Search for the cell housing the specified text and yield its (x, y) center coordinate. 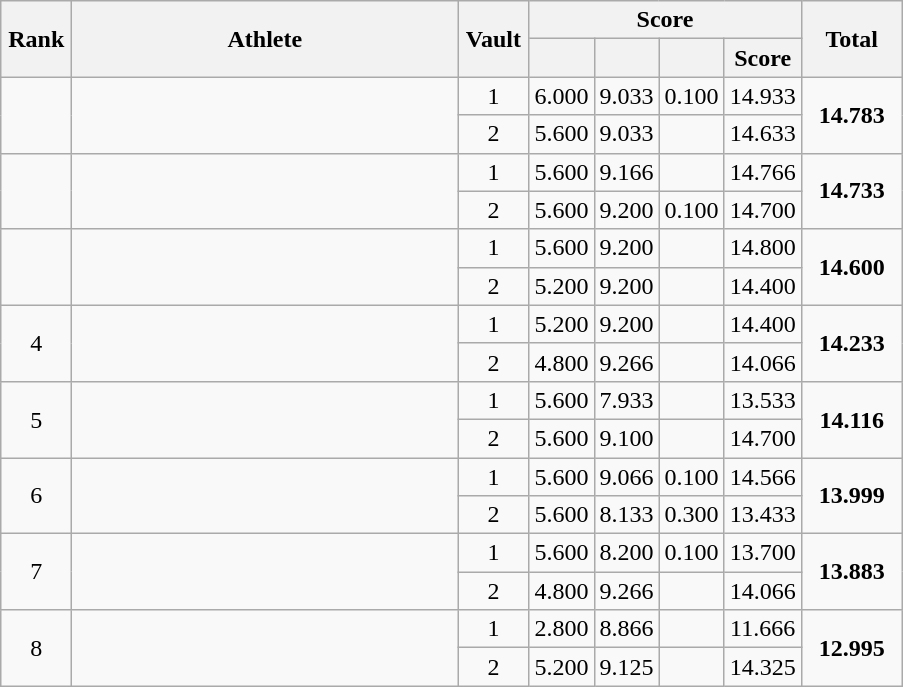
Total (852, 39)
14.800 (762, 248)
13.700 (762, 553)
9.100 (626, 438)
13.883 (852, 572)
9.166 (626, 172)
Rank (36, 39)
5 (36, 419)
8.133 (626, 515)
8.200 (626, 553)
13.533 (762, 400)
14.116 (852, 419)
4 (36, 343)
6.000 (562, 96)
13.999 (852, 496)
0.300 (692, 515)
14.766 (762, 172)
Athlete (265, 39)
14.633 (762, 134)
2.800 (562, 629)
7 (36, 572)
8 (36, 648)
7.933 (626, 400)
14.566 (762, 477)
13.433 (762, 515)
14.933 (762, 96)
14.325 (762, 667)
9.125 (626, 667)
14.733 (852, 191)
14.600 (852, 267)
9.066 (626, 477)
6 (36, 496)
12.995 (852, 648)
14.233 (852, 343)
Vault (494, 39)
11.666 (762, 629)
8.866 (626, 629)
14.783 (852, 115)
